Output the [X, Y] coordinate of the center of the cell containing the given text.  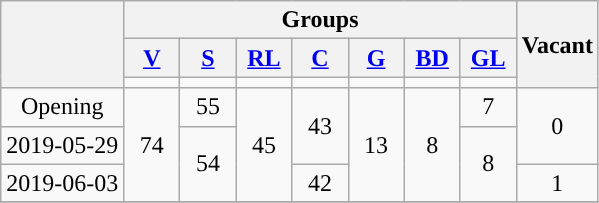
13 [376, 145]
55 [208, 107]
Opening [62, 107]
7 [488, 107]
42 [320, 183]
S [208, 58]
1 [557, 183]
V [152, 58]
0 [557, 126]
74 [152, 145]
C [320, 58]
GL [488, 58]
Groups [320, 20]
2019-06-03 [62, 183]
RL [264, 58]
2019-05-29 [62, 145]
54 [208, 164]
43 [320, 126]
BD [432, 58]
G [376, 58]
45 [264, 145]
Vacant [557, 44]
